Detect which cell encompasses the target text, then output its (X, Y) center coordinate. 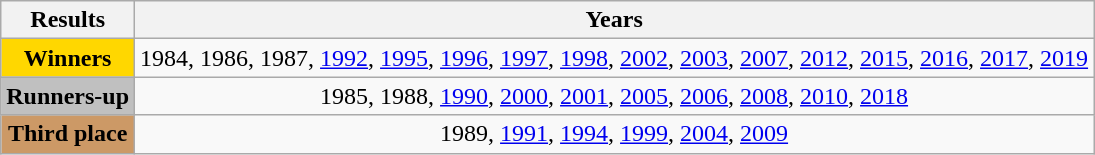
Runners-up (68, 96)
1984, 1986, 1987, 1992, 1995, 1996, 1997, 1998, 2002, 2003, 2007, 2012, 2015, 2016, 2017, 2019 (614, 58)
Third place (68, 134)
Results (68, 20)
Winners (68, 58)
Years (614, 20)
1989, 1991, 1994, 1999, 2004, 2009 (614, 134)
1985, 1988, 1990, 2000, 2001, 2005, 2006, 2008, 2010, 2018 (614, 96)
